Capture the cell that displays the provided text and extract its [X, Y] central coordinate. 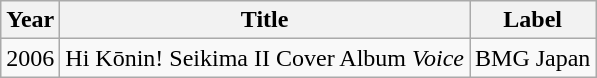
Hi Kōnin! Seikima II Cover Album Voice [265, 58]
Title [265, 20]
2006 [30, 58]
Label [533, 20]
BMG Japan [533, 58]
Year [30, 20]
